Extract the [X, Y] coordinate from the center of the cell holding the provided text.  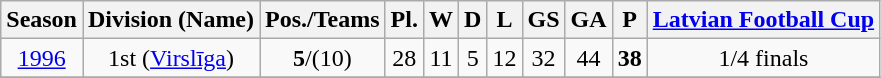
Latvian Football Cup [763, 20]
44 [588, 58]
11 [440, 58]
GS [544, 20]
L [504, 20]
5/(10) [323, 58]
GA [588, 20]
P [630, 20]
W [440, 20]
Season [42, 20]
28 [404, 58]
32 [544, 58]
Division (Name) [170, 20]
1/4 finals [763, 58]
1996 [42, 58]
38 [630, 58]
Pos./Teams [323, 20]
5 [473, 58]
12 [504, 58]
1st (Virslīga) [170, 58]
D [473, 20]
Pl. [404, 20]
